Pinpoint the cell where the given text exists, returning its [X, Y] midpoint coordinate. 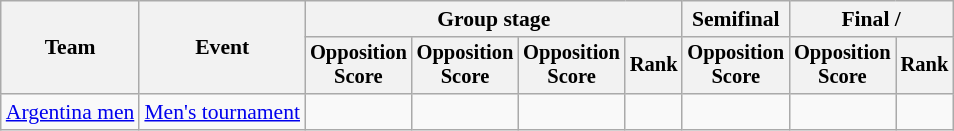
Final / [871, 19]
Group stage [494, 19]
Event [222, 48]
Men's tournament [222, 112]
Team [70, 48]
Argentina men [70, 112]
Semifinal [736, 19]
